Provide the (X, Y) coordinate of the cell's center where the given text is located.  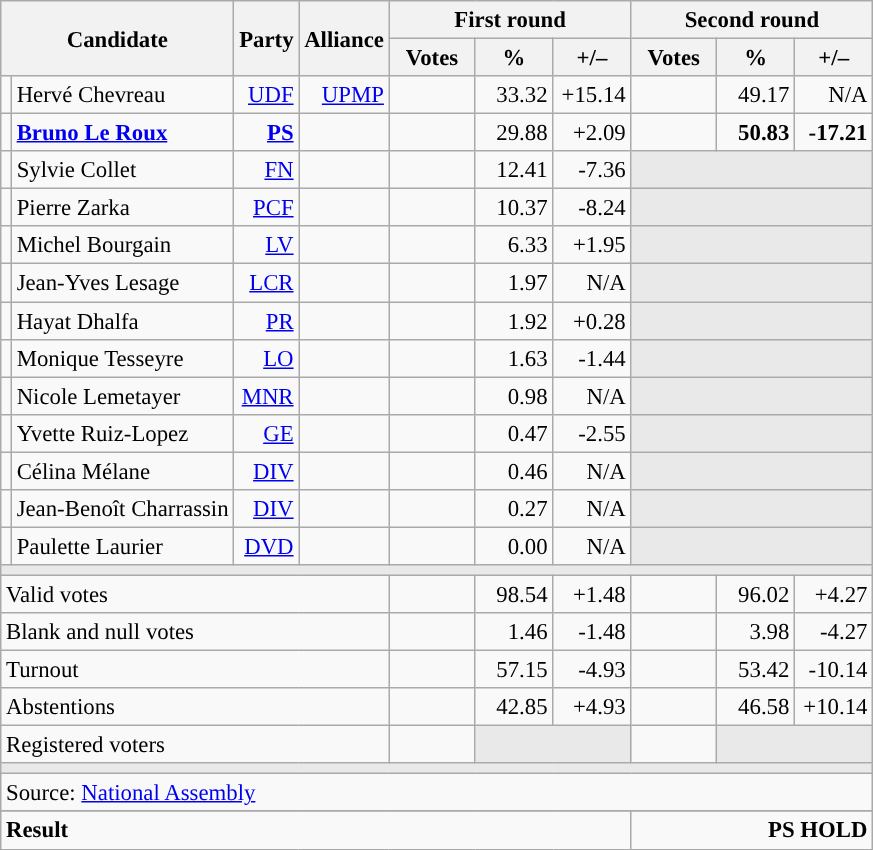
+2.09 (592, 133)
Paulette Laurier (122, 546)
Registered voters (195, 745)
LO (266, 358)
0.27 (514, 509)
Yvette Ruiz-Lopez (122, 433)
-8.24 (592, 208)
Turnout (195, 670)
Result (316, 831)
Jean-Yves Lesage (122, 283)
29.88 (514, 133)
LCR (266, 283)
42.85 (514, 707)
UPMP (344, 95)
Second round (752, 20)
PS (266, 133)
Alliance (344, 38)
6.33 (514, 245)
10.37 (514, 208)
Hervé Chevreau (122, 95)
33.32 (514, 95)
57.15 (514, 670)
-1.44 (592, 358)
-2.55 (592, 433)
+4.27 (834, 594)
0.46 (514, 471)
0.47 (514, 433)
MNR (266, 396)
LV (266, 245)
50.83 (756, 133)
0.98 (514, 396)
PS HOLD (752, 831)
+1.48 (592, 594)
Source: National Assembly (437, 793)
Sylvie Collet (122, 170)
46.58 (756, 707)
Valid votes (195, 594)
GE (266, 433)
-4.93 (592, 670)
+1.95 (592, 245)
1.97 (514, 283)
Blank and null votes (195, 632)
+0.28 (592, 321)
Candidate (118, 38)
Nicole Lemetayer (122, 396)
+15.14 (592, 95)
Jean-Benoît Charrassin (122, 509)
Michel Bourgain (122, 245)
Monique Tesseyre (122, 358)
-1.48 (592, 632)
DVD (266, 546)
-10.14 (834, 670)
1.46 (514, 632)
49.17 (756, 95)
Célina Mélane (122, 471)
Abstentions (195, 707)
+10.14 (834, 707)
3.98 (756, 632)
-7.36 (592, 170)
98.54 (514, 594)
Party (266, 38)
FN (266, 170)
PR (266, 321)
-4.27 (834, 632)
-17.21 (834, 133)
1.63 (514, 358)
Pierre Zarka (122, 208)
Hayat Dhalfa (122, 321)
96.02 (756, 594)
+4.93 (592, 707)
PCF (266, 208)
Bruno Le Roux (122, 133)
0.00 (514, 546)
First round (510, 20)
UDF (266, 95)
53.42 (756, 670)
1.92 (514, 321)
12.41 (514, 170)
